Determine the [X, Y] coordinate at the center of the cell enclosing the given text.  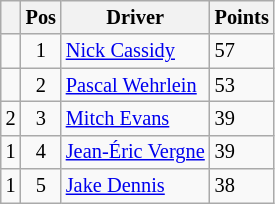
53 [242, 85]
Nick Cassidy [136, 51]
Pascal Wehrlein [136, 85]
5 [41, 186]
4 [41, 152]
Jean-Éric Vergne [136, 152]
Points [242, 17]
Jake Dennis [136, 186]
38 [242, 186]
Pos [41, 17]
Driver [136, 17]
Mitch Evans [136, 118]
57 [242, 51]
3 [41, 118]
